Extract the (x, y) coordinate from the center of the cell holding the provided text.  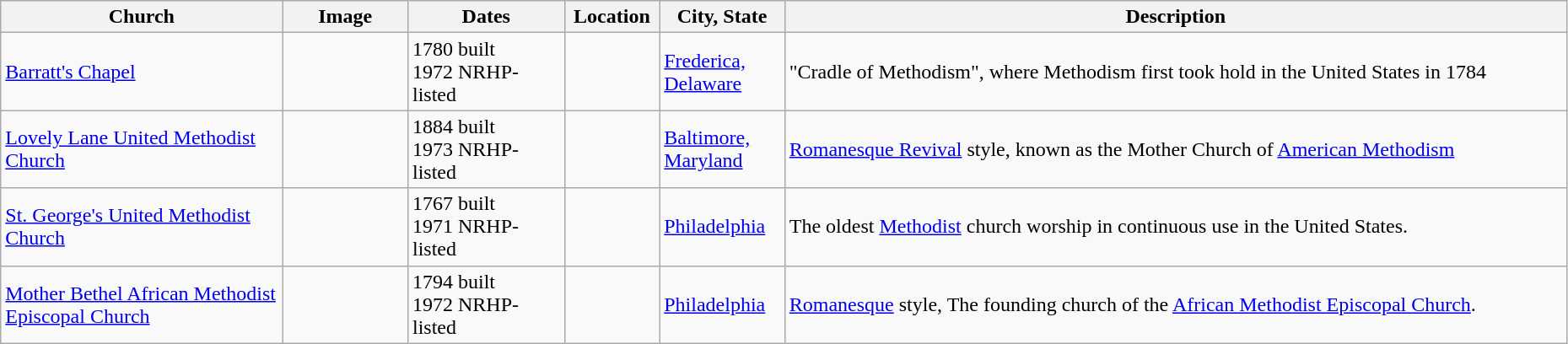
Frederica, Delaware (722, 72)
St. George's United Methodist Church (142, 227)
1794 built1972 NRHP-listed (486, 304)
1884 built1973 NRHP-listed (486, 149)
Dates (486, 17)
Mother Bethel African Methodist Episcopal Church (142, 304)
Lovely Lane United Methodist Church (142, 149)
1780 built1972 NRHP-listed (486, 72)
Church (142, 17)
The oldest Methodist church worship in continuous use in the United States. (1176, 227)
Image (346, 17)
1767 built1971 NRHP-listed (486, 227)
Location (612, 17)
City, State (722, 17)
"Cradle of Methodism", where Methodism first took hold in the United States in 1784 (1176, 72)
Romanesque Revival style, known as the Mother Church of American Methodism (1176, 149)
Romanesque style, The founding church of the African Methodist Episcopal Church. (1176, 304)
Barratt's Chapel (142, 72)
Baltimore, Maryland (722, 149)
Description (1176, 17)
